Return the [X, Y] coordinate for the center point of the cell that contains the specified text.  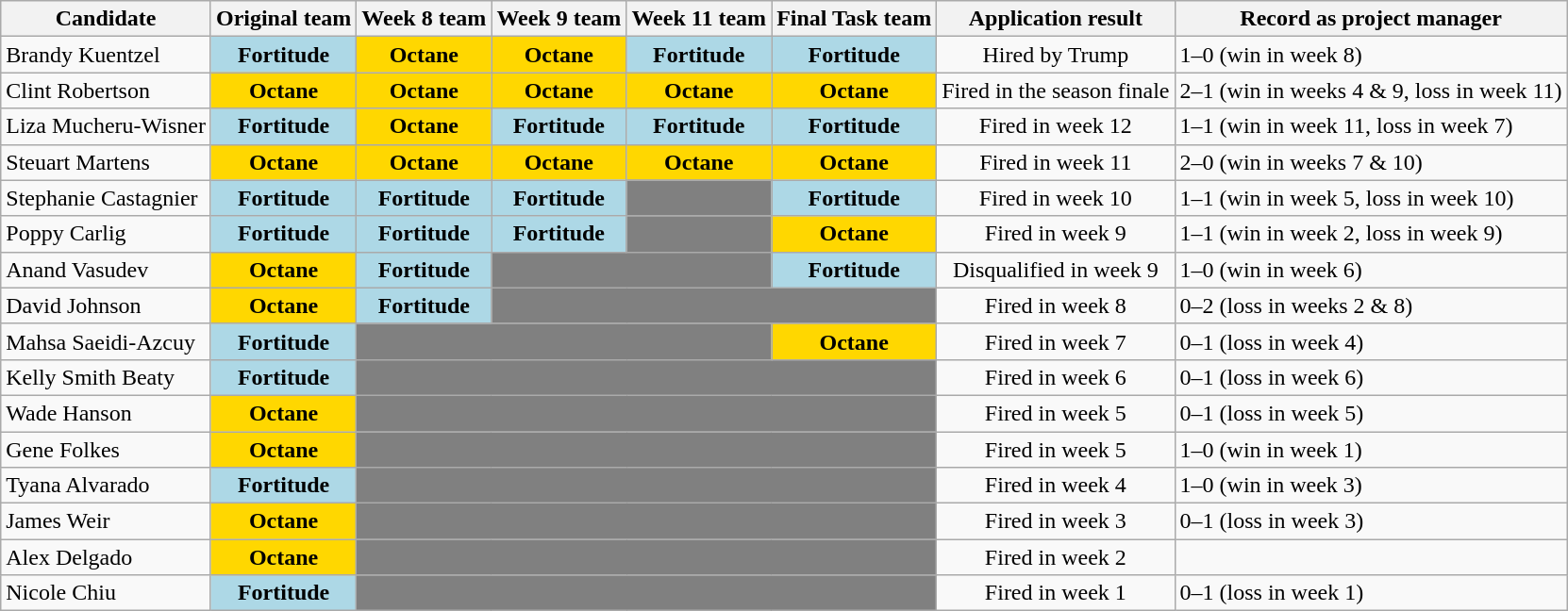
Fired in week 3 [1056, 521]
0–1 (loss in week 1) [1371, 593]
0–1 (loss in week 5) [1371, 413]
Application result [1056, 19]
Nicole Chiu [106, 593]
Alex Delgado [106, 557]
2–0 (win in weeks 7 & 10) [1371, 162]
Steuart Martens [106, 162]
Fired in week 7 [1056, 341]
1–0 (win in week 8) [1371, 55]
Record as project manager [1371, 19]
Anand Vasudev [106, 270]
Original team [283, 19]
1–1 (win in week 11, loss in week 7) [1371, 126]
Fired in week 1 [1056, 593]
Gene Folkes [106, 450]
Week 8 team [425, 19]
James Weir [106, 521]
Poppy Carlig [106, 234]
0–1 (loss in week 4) [1371, 341]
0–1 (loss in week 6) [1371, 377]
1–1 (win in week 2, loss in week 9) [1371, 234]
David Johnson [106, 305]
Tyana Alvarado [106, 486]
Hired by Trump [1056, 55]
Kelly Smith Beaty [106, 377]
0–1 (loss in week 3) [1371, 521]
Disqualified in week 9 [1056, 270]
Fired in week 11 [1056, 162]
Fired in week 6 [1056, 377]
2–1 (win in weeks 4 & 9, loss in week 11) [1371, 91]
0–2 (loss in weeks 2 & 8) [1371, 305]
Fired in week 4 [1056, 486]
Fired in week 9 [1056, 234]
Stephanie Castagnier [106, 198]
Candidate [106, 19]
Mahsa Saeidi-Azcuy [106, 341]
Wade Hanson [106, 413]
Fired in week 8 [1056, 305]
Fired in the season finale [1056, 91]
Week 11 team [699, 19]
Week 9 team [559, 19]
Brandy Kuentzel [106, 55]
Fired in week 10 [1056, 198]
Clint Robertson [106, 91]
1–0 (win in week 6) [1371, 270]
Fired in week 12 [1056, 126]
Final Task team [855, 19]
1–0 (win in week 3) [1371, 486]
1–1 (win in week 5, loss in week 10) [1371, 198]
1–0 (win in week 1) [1371, 450]
Liza Mucheru-Wisner [106, 126]
Fired in week 2 [1056, 557]
